Provide the (x, y) coordinate of the cell's center where the given text is located.  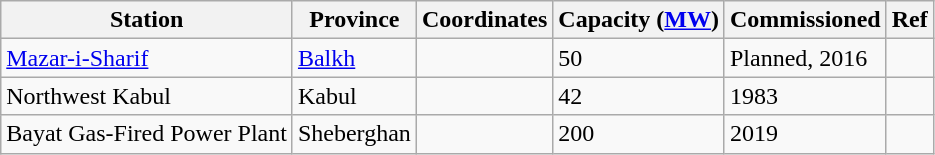
Bayat Gas-Fired Power Plant (147, 134)
Planned, 2016 (805, 58)
Capacity (MW) (639, 20)
Station (147, 20)
Ref (910, 20)
Coordinates (484, 20)
Northwest Kabul (147, 96)
50 (639, 58)
Mazar-i-Sharif (147, 58)
Balkh (354, 58)
2019 (805, 134)
Sheberghan (354, 134)
Kabul (354, 96)
Commissioned (805, 20)
200 (639, 134)
1983 (805, 96)
42 (639, 96)
Province (354, 20)
